Identify which cell holds the provided text, then report its (x, y) central coordinate. 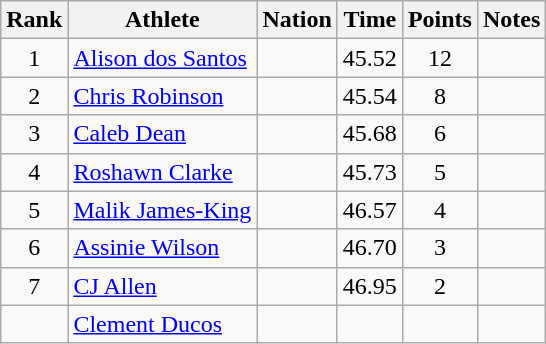
Malik James-King (162, 210)
Notes (511, 20)
45.54 (370, 96)
Chris Robinson (162, 96)
Assinie Wilson (162, 248)
12 (440, 58)
Clement Ducos (162, 324)
Caleb Dean (162, 134)
Nation (297, 20)
Rank (34, 20)
45.73 (370, 172)
Time (370, 20)
1 (34, 58)
46.95 (370, 286)
45.52 (370, 58)
46.70 (370, 248)
Alison dos Santos (162, 58)
8 (440, 96)
45.68 (370, 134)
Points (440, 20)
Athlete (162, 20)
Roshawn Clarke (162, 172)
7 (34, 286)
46.57 (370, 210)
CJ Allen (162, 286)
